Output the [X, Y] coordinate of the center of the cell containing the given text.  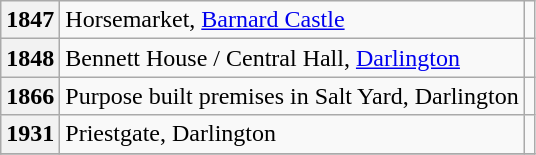
1931 [30, 134]
Horsemarket, Barnard Castle [292, 20]
1866 [30, 96]
1847 [30, 20]
Priestgate, Darlington [292, 134]
Bennett House / Central Hall, Darlington [292, 58]
Purpose built premises in Salt Yard, Darlington [292, 96]
1848 [30, 58]
